Return (x, y) of the center of cell containing provided text 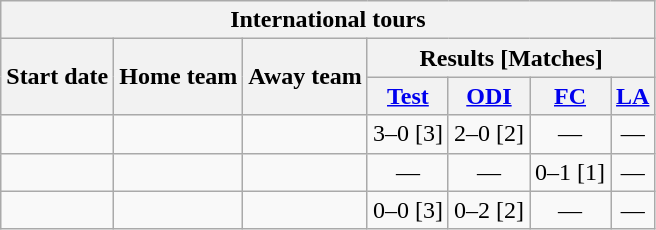
ODI (488, 96)
2–0 [2] (488, 134)
Start date (58, 77)
LA (633, 96)
0–2 [2] (488, 210)
FC (570, 96)
Results [Matches] (511, 58)
0–0 [3] (408, 210)
3–0 [3] (408, 134)
0–1 [1] (570, 172)
International tours (328, 20)
Test (408, 96)
Away team (306, 77)
Home team (178, 77)
